Return [x, y] of the center of cell containing provided text 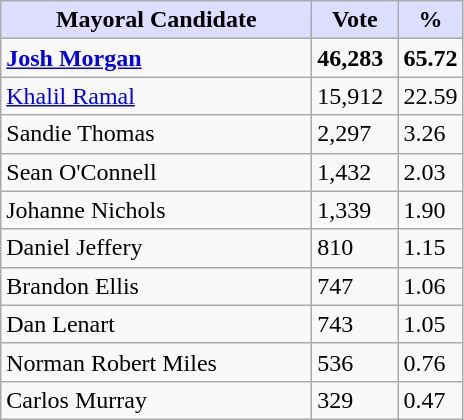
810 [355, 248]
Sean O'Connell [156, 172]
Dan Lenart [156, 324]
747 [355, 286]
2.03 [430, 172]
329 [355, 400]
Daniel Jeffery [156, 248]
2,297 [355, 134]
Khalil Ramal [156, 96]
Sandie Thomas [156, 134]
% [430, 20]
46,283 [355, 58]
Mayoral Candidate [156, 20]
65.72 [430, 58]
Vote [355, 20]
743 [355, 324]
3.26 [430, 134]
1,432 [355, 172]
Norman Robert Miles [156, 362]
0.76 [430, 362]
1,339 [355, 210]
1.06 [430, 286]
Josh Morgan [156, 58]
536 [355, 362]
1.90 [430, 210]
Carlos Murray [156, 400]
Johanne Nichols [156, 210]
0.47 [430, 400]
15,912 [355, 96]
1.15 [430, 248]
1.05 [430, 324]
22.59 [430, 96]
Brandon Ellis [156, 286]
